Identify which cell holds the provided text, then report its (X, Y) central coordinate. 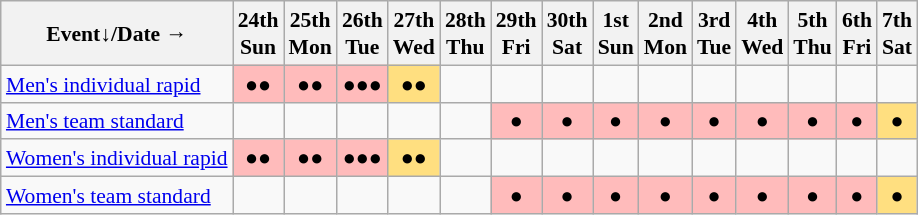
6thFri (857, 33)
2ndMon (666, 33)
29thFri (516, 33)
7thSat (897, 33)
Women's individual rapid (117, 158)
5thThu (812, 33)
30thSat (568, 33)
3rdTue (714, 33)
28thThu (466, 33)
25thMon (310, 33)
27thWed (414, 33)
4thWed (762, 33)
Men's individual rapid (117, 84)
Event↓/Date → (117, 33)
26thTue (362, 33)
24thSun (258, 33)
Men's team standard (117, 120)
1stSun (616, 33)
Women's team standard (117, 194)
